For the text-containing cell, return its midpoint in [X, Y] coordinate format. 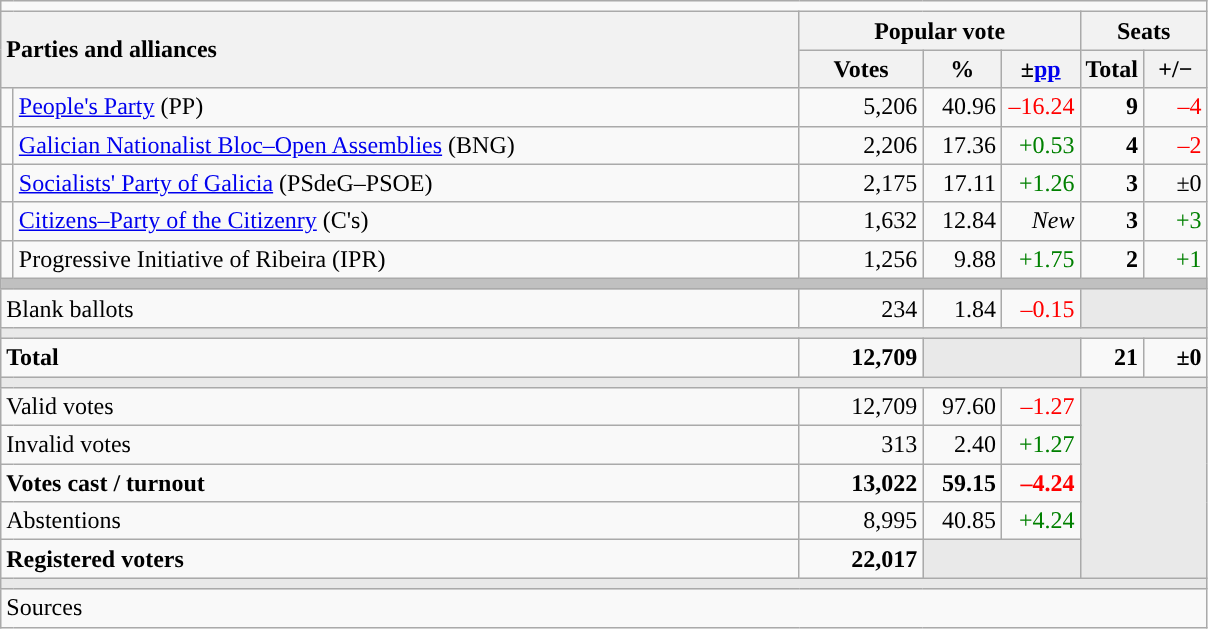
–16.24 [1040, 107]
97.60 [962, 407]
+0.53 [1040, 145]
5,206 [861, 107]
13,022 [861, 483]
+1 [1176, 259]
Seats [1144, 31]
1.84 [962, 308]
–2 [1176, 145]
Votes [861, 69]
2 [1112, 259]
1,632 [861, 221]
+3 [1176, 221]
17.11 [962, 183]
8,995 [861, 521]
21 [1112, 357]
Popular vote [940, 31]
±pp [1040, 69]
22,017 [861, 559]
12.84 [962, 221]
Invalid votes [400, 445]
Socialists' Party of Galicia (PSdeG–PSOE) [406, 183]
Sources [604, 608]
Progressive Initiative of Ribeira (IPR) [406, 259]
40.85 [962, 521]
4 [1112, 145]
2,206 [861, 145]
Abstentions [400, 521]
2.40 [962, 445]
Galician Nationalist Bloc–Open Assemblies (BNG) [406, 145]
234 [861, 308]
–4.24 [1040, 483]
+4.24 [1040, 521]
–4 [1176, 107]
New [1040, 221]
+/− [1176, 69]
59.15 [962, 483]
9.88 [962, 259]
9 [1112, 107]
1,256 [861, 259]
Votes cast / turnout [400, 483]
Parties and alliances [400, 50]
2,175 [861, 183]
+1.26 [1040, 183]
313 [861, 445]
Valid votes [400, 407]
17.36 [962, 145]
% [962, 69]
40.96 [962, 107]
Blank ballots [400, 308]
+1.27 [1040, 445]
–1.27 [1040, 407]
–0.15 [1040, 308]
People's Party (PP) [406, 107]
Registered voters [400, 559]
+1.75 [1040, 259]
Citizens–Party of the Citizenry (C's) [406, 221]
